Determine the [x, y] coordinate at the center of the cell enclosing the given text.  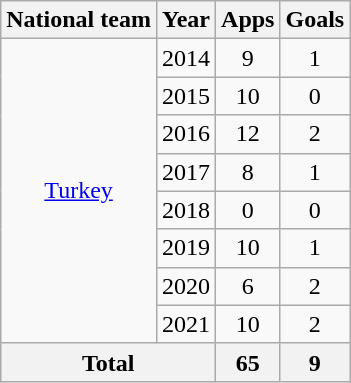
2018 [186, 210]
Year [186, 20]
2020 [186, 286]
National team [79, 20]
2016 [186, 134]
Apps [248, 20]
Turkey [79, 191]
6 [248, 286]
2014 [186, 58]
2017 [186, 172]
Goals [315, 20]
2019 [186, 248]
2021 [186, 324]
12 [248, 134]
8 [248, 172]
65 [248, 362]
Total [108, 362]
2015 [186, 96]
